Detect which cell encompasses the target text, then output its [x, y] center coordinate. 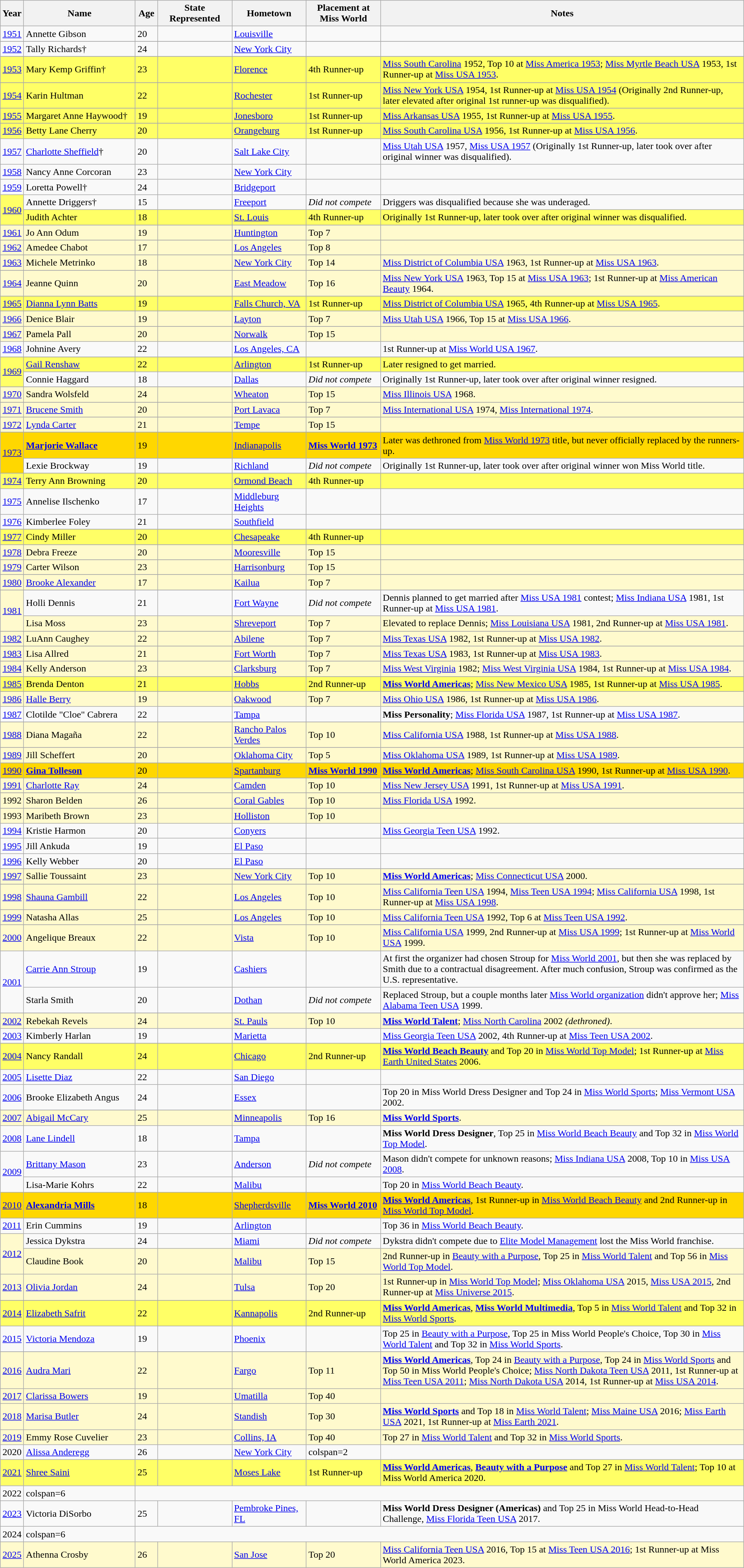
2016 [12, 1370]
Loretta Powell† [79, 187]
Elevated to replace Dennis; Miss Louisiana USA 1981, 2nd Runner-up at Miss USA 1981. [562, 623]
Clotilde "Cloe" Cabrera [79, 714]
Kelly Anderson [79, 669]
1967 [12, 334]
Miss Personality; Miss Florida USA 1987, 1st Runner-up at Miss USA 1987. [562, 714]
Holliston [269, 816]
1963 [12, 263]
Miss Illinois USA 1968. [562, 394]
Marietta [269, 1036]
1981 [12, 611]
1960 [12, 210]
Salt Lake City [269, 151]
Nancy Anne Corcoran [79, 172]
2008 [12, 1139]
Oklahoma City [269, 755]
Diana Magaña [79, 735]
2017 [12, 1396]
Brittany Mason [79, 1164]
Driggers was disqualified because she was underaged. [562, 202]
Miami [269, 1241]
1951 [12, 34]
Kailua [269, 582]
Kannapolis [269, 1313]
Halle Berry [79, 699]
1969 [12, 372]
Miss Utah USA 1966, Top 15 at Miss USA 1966. [562, 319]
Audra Mari [79, 1370]
Bridgeport [269, 187]
1957 [12, 151]
Miss World 1973 [343, 445]
Brucene Smith [79, 409]
Kelly Webber [79, 861]
Jo Ann Odum [79, 233]
1974 [12, 481]
Tempe [269, 425]
1956 [12, 131]
Miss World Americas; Miss South Carolina USA 1990, 1st Runner-up at Miss USA 1990. [562, 770]
Shauna Gambill [79, 897]
2013 [12, 1287]
2000 [12, 937]
Miss Utah USA 1957, Miss USA 1957 (Originally 1st Runner-up, later took over after original winner was disqualified). [562, 151]
Miss World Dress Designer (Americas) and Top 25 in Miss World Head-to-Head Challenge, Miss Florida Teen USA 2017. [562, 1514]
Gail Renshaw [79, 364]
1990 [12, 770]
Carrie Ann Stroup [79, 969]
2010 [12, 1205]
1955 [12, 116]
2019 [12, 1437]
1953 [12, 69]
Miss California Teen USA 1992, Top 6 at Miss Teen USA 1992. [562, 917]
Cindy Miller [79, 537]
Lisette Diaz [79, 1077]
1973 [12, 452]
Norwalk [269, 334]
1976 [12, 522]
2014 [12, 1313]
San Diego [269, 1077]
1978 [12, 552]
Richland [269, 466]
Michele Metrinko [79, 263]
2023 [12, 1514]
Placement at Miss World [343, 14]
Jill Ankuda [79, 846]
1989 [12, 755]
Harrisonburg [269, 567]
Miss World 2010 [343, 1205]
1st Runner-up in Miss World Top Model; Miss Oklahoma USA 2015, Miss USA 2015, 2nd Runner-up at Miss Universe 2015. [562, 1287]
Lynda Carter [79, 425]
Jill Scheffert [79, 755]
1952 [12, 49]
Miss World Americas, Beauty with a Purpose and Top 27 in Miss World Talent; Top 10 at Miss World America 2020. [562, 1473]
Jonesboro [269, 116]
Mary Kemp Griffin† [79, 69]
Freeport [269, 202]
1983 [12, 654]
Miss World Americas; Miss New Mexico USA 1985, 1st Runner-up at Miss USA 1985. [562, 684]
Pembroke Pines, FL [269, 1514]
Southfield [269, 522]
Port Lavaca [269, 409]
Camden [269, 786]
Debra Freeze [79, 552]
1971 [12, 409]
Claudine Book [79, 1261]
1964 [12, 283]
Miss South Carolina USA 1956, 1st Runner-up at Miss USA 1956. [562, 131]
Mooresville [269, 552]
Originally 1st Runner-up, later took over after original winner resigned. [562, 379]
2018 [12, 1416]
Marjorie Wallace [79, 445]
Miss New York USA 1963, Top 15 at Miss USA 1963; 1st Runner-up at Miss American Beauty 1964. [562, 283]
Top 20 in Miss World Dress Designer and Top 24 in Miss World Sports; Miss Vermont USA 2002. [562, 1097]
Replaced Stroup, but a couple months later Miss World organization didn't approve her; Miss Alabama Teen USA 1999. [562, 1000]
St. Pauls [269, 1021]
Top 27 in Miss World Talent and Top 32 in Miss World Sports. [562, 1437]
Starla Smith [79, 1000]
Shepherdsville [269, 1205]
Coral Gables [269, 801]
Miss Florida USA 1992. [562, 801]
Minneapolis [269, 1118]
Miss Georgia Teen USA 1992. [562, 831]
1996 [12, 861]
Miss California Teen USA 1994, Miss Teen USA 1994; Miss California USA 1998, 1st Runner-up at Miss USA 1998. [562, 897]
Florence [269, 69]
Annette Gibson [79, 34]
2021 [12, 1473]
Sallie Toussaint [79, 876]
2012 [12, 1254]
1993 [12, 816]
Top 8 [343, 248]
Margaret Anne Haywood† [79, 116]
colspan=2 [343, 1452]
Holli Dennis [79, 603]
Miss World Sports and Top 18 in Miss World Talent; Miss Maine USA 2016; Miss Earth USA 2021, 1st Runner-up at Miss Earth 2021. [562, 1416]
Year [12, 14]
2003 [12, 1036]
Emmy Rose Cuvelier [79, 1437]
Originally 1st Runner-up, later took over after original winner was disqualified. [562, 217]
2002 [12, 1021]
Miss District of Columbia USA 1965, 4th Runner-up at Miss USA 1965. [562, 304]
Dothan [269, 1000]
2005 [12, 1077]
1991 [12, 786]
Dennis planned to get married after Miss USA 1981 contest; Miss Indiana USA 1981, 1st Runner-up at Miss USA 1981. [562, 603]
Miss World Americas, Miss World Multimedia, Top 5 in Miss World Talent and Top 32 in Miss World Sports. [562, 1313]
Miss Ohio USA 1986, 1st Runner-up at Miss USA 1986. [562, 699]
Top 5 [343, 755]
Brooke Alexander [79, 582]
Fargo [269, 1370]
Elizabeth Safrit [79, 1313]
2025 [12, 1554]
Miss Texas USA 1982, 1st Runner-up at Miss USA 1982. [562, 638]
Sandra Wolsfeld [79, 394]
Karin Hultman [79, 95]
State Represented [195, 14]
Middleburg Heights [269, 501]
2006 [12, 1097]
1995 [12, 846]
Umatilla [269, 1396]
1st Runner-up at Miss World USA 1967. [562, 349]
Miss California USA 1988, 1st Runner-up at Miss USA 1988. [562, 735]
Gina Tolleson [79, 770]
1986 [12, 699]
Miss New York USA 1954, 1st Runner-up at Miss USA 1954 (Originally 2nd Runner-up, later elevated after original 1st runner-up was disqualified). [562, 95]
Alexandria Mills [79, 1205]
Chicago [269, 1056]
Dykstra didn't compete due to Elite Model Management lost the Miss World franchise. [562, 1241]
Orangeburg [269, 131]
Amedee Chabot [79, 248]
Shreveport [269, 623]
Angelique Breaux [79, 937]
Miss World Sports. [562, 1118]
Clarissa Bowers [79, 1396]
Top 30 [343, 1416]
2011 [12, 1226]
Pamela Pall [79, 334]
Lisa-Marie Kohrs [79, 1185]
Kristie Harmon [79, 831]
Huntington [269, 233]
1970 [12, 394]
Miss World 1990 [343, 770]
Kimberlee Foley [79, 522]
Conyers [269, 831]
Erin Cummins [79, 1226]
East Meadow [269, 283]
Falls Church, VA [269, 304]
Brooke Elizabeth Angus [79, 1097]
1997 [12, 876]
Miss World Americas, 1st Runner-up in Miss World Beach Beauty and 2nd Runner-up in Miss World Top Model. [562, 1205]
Miss Arkansas USA 1955, 1st Runner-up at Miss USA 1955. [562, 116]
1962 [12, 248]
Jeanne Quinn [79, 283]
Alissa Anderegg [79, 1452]
Miss World Talent; Miss North Carolina 2002 (dethroned). [562, 1021]
Dianna Lynn Batts [79, 304]
Los Angeles, CA [269, 349]
Annelise Ilschenko [79, 501]
2022 [12, 1493]
Terry Ann Browning [79, 481]
Oakwood [269, 699]
Lisa Allred [79, 654]
Dallas [269, 379]
Notes [562, 14]
1977 [12, 537]
2007 [12, 1118]
Anderson [269, 1164]
Chesapeake [269, 537]
Top 25 in Beauty with a Purpose, Top 25 in Miss World People's Choice, Top 30 in Miss World Talent and Top 32 in Miss World Sports. [562, 1339]
Miss New Jersey USA 1991, 1st Runner-up at Miss USA 1991. [562, 786]
Lisa Moss [79, 623]
Marisa Butler [79, 1416]
Miss International USA 1974, Miss International 1974. [562, 409]
Age [146, 14]
Standish [269, 1416]
Maribeth Brown [79, 816]
2001 [12, 982]
Connie Haggard [79, 379]
Layton [269, 319]
Ormond Beach [269, 481]
Spartanburg [269, 770]
2020 [12, 1452]
Miss South Carolina 1952, Top 10 at Miss America 1953; Miss Myrtle Beach USA 1953, 1st Runner-up at Miss USA 1953. [562, 69]
Clarksburg [269, 669]
Nancy Randall [79, 1056]
Sharon Belden [79, 801]
Rancho Palos Verdes [269, 735]
Miss West Virginia 1982; Miss West Virginia USA 1984, 1st Runner-up at Miss USA 1984. [562, 669]
1968 [12, 349]
2015 [12, 1339]
Hobbs [269, 684]
Miss World Americas; Miss Connecticut USA 2000. [562, 876]
1985 [12, 684]
2024 [12, 1534]
1998 [12, 897]
Shree Saini [79, 1473]
Miss World Beach Beauty and Top 20 in Miss World Top Model; 1st Runner-up at Miss Earth United States 2006. [562, 1056]
Essex [269, 1097]
Later resigned to get married. [562, 364]
San Jose [269, 1554]
Abilene [269, 638]
Collins, IA [269, 1437]
Louisville [269, 34]
1988 [12, 735]
Betty Lane Cherry [79, 131]
Originally 1st Runner-up, later took over after original winner won Miss World title. [562, 466]
Cashiers [269, 969]
1975 [12, 501]
Fort Worth [269, 654]
2004 [12, 1056]
Top 14 [343, 263]
1959 [12, 187]
Top 20 in Miss World Beach Beauty. [562, 1185]
Natasha Allas [79, 917]
1994 [12, 831]
Fort Wayne [269, 603]
Miss World Dress Designer, Top 25 in Miss World Beach Beauty and Top 32 in Miss World Top Model. [562, 1139]
Top 36 in Miss World Beach Beauty. [562, 1226]
Name [79, 14]
1984 [12, 669]
Kimberly Harlan [79, 1036]
2009 [12, 1172]
St. Louis [269, 217]
Johnine Avery [79, 349]
1999 [12, 917]
Miss Texas USA 1983, 1st Runner-up at Miss USA 1983. [562, 654]
Top 11 [343, 1370]
1982 [12, 638]
15 [146, 202]
1987 [12, 714]
Brenda Denton [79, 684]
Olivia Jordan [79, 1287]
Hometown [269, 14]
Rebekah Revels [79, 1021]
Annette Driggers† [79, 202]
Miss Oklahoma USA 1989, 1st Runner-up at Miss USA 1989. [562, 755]
1972 [12, 425]
LuAnn Caughey [79, 638]
Miss Georgia Teen USA 2002, 4th Runner-up at Miss Teen USA 2002. [562, 1036]
Moses Lake [269, 1473]
1979 [12, 567]
Victoria Mendoza [79, 1339]
Indianapolis [269, 445]
Lane Lindell [79, 1139]
Judith Achter [79, 217]
Tally Richards† [79, 49]
1961 [12, 233]
Rochester [269, 95]
1965 [12, 304]
1966 [12, 319]
1954 [12, 95]
Charlotte Ray [79, 786]
Athenna Crosby [79, 1554]
Miss California Teen USA 2016, Top 15 at Miss Teen USA 2016; 1st Runner-up at Miss World America 2023. [562, 1554]
1980 [12, 582]
Later was dethroned from Miss World 1973 title, but never officially replaced by the runners-up. [562, 445]
Charlotte Sheffield† [79, 151]
2nd Runner-up in Beauty with a Purpose, Top 25 in Miss World Talent and Top 56 in Miss World Top Model. [562, 1261]
Vista [269, 937]
Carter Wilson [79, 567]
Victoria DiSorbo [79, 1514]
Abigail McCary [79, 1118]
Jessica Dykstra [79, 1241]
Tulsa [269, 1287]
Miss District of Columbia USA 1963, 1st Runner-up at Miss USA 1963. [562, 263]
1992 [12, 801]
Mason didn't compete for unknown reasons; Miss Indiana USA 2008, Top 10 in Miss USA 2008. [562, 1164]
Lexie Brockway [79, 466]
Miss California USA 1999, 2nd Runner-up at Miss USA 1999; 1st Runner-up at Miss World USA 1999. [562, 937]
Wheaton [269, 394]
Phoenix [269, 1339]
1958 [12, 172]
Denice Blair [79, 319]
